For the text-containing cell, return its midpoint in (x, y) coordinate format. 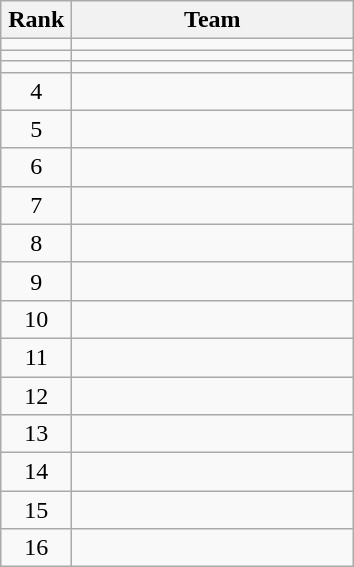
10 (36, 319)
6 (36, 167)
5 (36, 129)
15 (36, 510)
14 (36, 472)
9 (36, 281)
Rank (36, 20)
Team (212, 20)
12 (36, 395)
13 (36, 434)
16 (36, 548)
11 (36, 357)
7 (36, 205)
8 (36, 243)
4 (36, 91)
